Output the (x, y) coordinate of the center of the cell containing the given text.  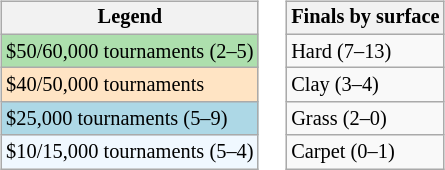
Clay (3–4) (365, 85)
Hard (7–13) (365, 51)
Carpet (0–1) (365, 152)
Legend (130, 18)
Finals by surface (365, 18)
$10/15,000 tournaments (5–4) (130, 152)
$40/50,000 tournaments (130, 85)
Grass (2–0) (365, 119)
$25,000 tournaments (5–9) (130, 119)
$50/60,000 tournaments (2–5) (130, 51)
